From the cell containing the given text, extract its center point as (X, Y) coordinate. 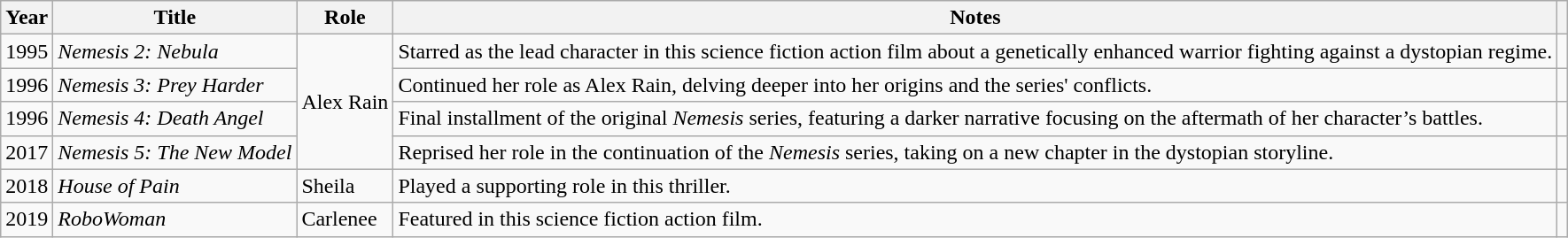
House of Pain (175, 186)
Alex Rain (345, 102)
Reprised her role in the continuation of the Nemesis series, taking on a new chapter in the dystopian storyline. (975, 152)
Carlenee (345, 219)
Nemesis 2: Nebula (175, 51)
Title (175, 18)
Continued her role as Alex Rain, delving deeper into her origins and the series' conflicts. (975, 85)
Nemesis 4: Death Angel (175, 119)
1995 (27, 51)
Starred as the lead character in this science fiction action film about a genetically enhanced warrior fighting against a dystopian regime. (975, 51)
Sheila (345, 186)
Featured in this science fiction action film. (975, 219)
2019 (27, 219)
Year (27, 18)
RoboWoman (175, 219)
Notes (975, 18)
Played a supporting role in this thriller. (975, 186)
Nemesis 3: Prey Harder (175, 85)
Nemesis 5: The New Model (175, 152)
Role (345, 18)
Final installment of the original Nemesis series, featuring a darker narrative focusing on the aftermath of her character’s battles. (975, 119)
2017 (27, 152)
2018 (27, 186)
